Capture the cell that displays the provided text and extract its [x, y] central coordinate. 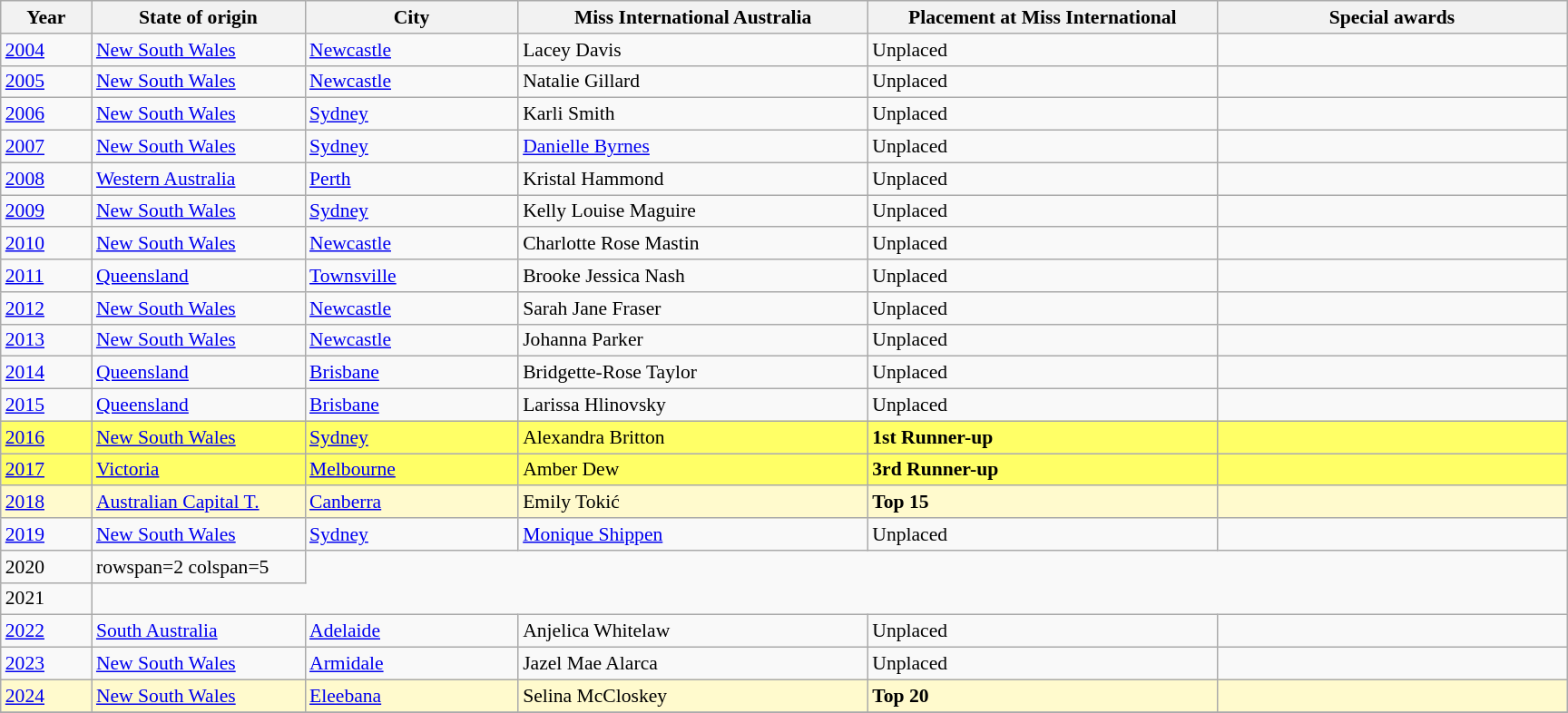
Charlotte Rose Mastin [693, 244]
Australian Capital T. [198, 503]
Western Australia [198, 179]
Danielle Byrnes [693, 147]
2021 [46, 599]
Amber Dew [693, 470]
2015 [46, 405]
2010 [46, 244]
2011 [46, 276]
Lacey Davis [693, 50]
2005 [46, 82]
3rd Runner-up [1042, 470]
Melbourne [412, 470]
City [412, 17]
Canberra [412, 503]
2017 [46, 470]
2007 [46, 147]
Alexandra Britton [693, 437]
Special awards [1392, 17]
Top 15 [1042, 503]
Armidale [412, 664]
South Australia [198, 631]
Kelly Louise Maguire [693, 211]
2009 [46, 211]
Anjelica Whitelaw [693, 631]
Top 20 [1042, 696]
Victoria [198, 470]
Placement at Miss International [1042, 17]
2022 [46, 631]
Perth [412, 179]
2008 [46, 179]
Townsville [412, 276]
2024 [46, 696]
Bridgette-Rose Taylor [693, 373]
Miss International Australia [693, 17]
2019 [46, 534]
Adelaide [412, 631]
2020 [46, 567]
Larissa Hlinovsky [693, 405]
State of origin [198, 17]
Jazel Mae Alarca [693, 664]
2016 [46, 437]
2006 [46, 114]
2013 [46, 340]
1st Runner-up [1042, 437]
Kristal Hammond [693, 179]
Monique Shippen [693, 534]
rowspan=2 colspan=5 [198, 567]
Karli Smith [693, 114]
Brooke Jessica Nash [693, 276]
Natalie Gillard [693, 82]
Selina McCloskey [693, 696]
2014 [46, 373]
2004 [46, 50]
2012 [46, 308]
2018 [46, 503]
Sarah Jane Fraser [693, 308]
Eleebana [412, 696]
Emily Tokić [693, 503]
Year [46, 17]
Johanna Parker [693, 340]
2023 [46, 664]
